Return (X, Y) of the center of cell containing provided text 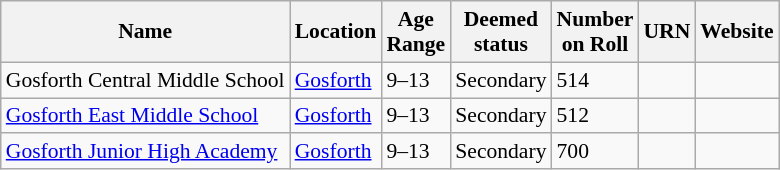
Name (146, 32)
Location (336, 32)
512 (596, 116)
AgeRange (416, 32)
Numberon Roll (596, 32)
URN (666, 32)
Gosforth East Middle School (146, 116)
Deemedstatus (500, 32)
Website (736, 32)
Gosforth Junior High Academy (146, 152)
700 (596, 152)
Gosforth Central Middle School (146, 80)
514 (596, 80)
